Detect which cell encompasses the target text, then output its (x, y) center coordinate. 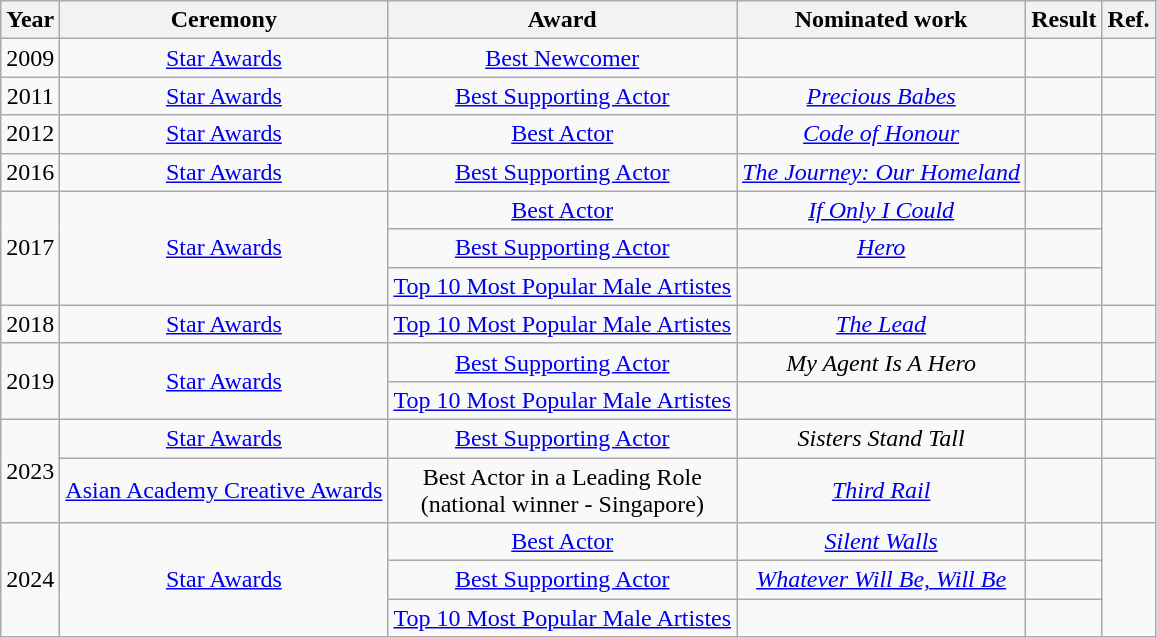
2023 (30, 470)
Code of Honour (882, 134)
Sisters Stand Tall (882, 438)
Asian Academy Creative Awards (224, 490)
2019 (30, 381)
My Agent Is A Hero (882, 362)
Ref. (1128, 20)
2011 (30, 96)
2017 (30, 248)
Award (562, 20)
Silent Walls (882, 542)
Year (30, 20)
Third Rail (882, 490)
Hero (882, 248)
Whatever Will Be, Will Be (882, 580)
2012 (30, 134)
Precious Babes (882, 96)
2009 (30, 58)
Nominated work (882, 20)
Result (1064, 20)
The Journey: Our Homeland (882, 172)
Best Newcomer (562, 58)
Best Actor in a Leading Role (national winner - Singapore) (562, 490)
2024 (30, 580)
2016 (30, 172)
If Only I Could (882, 210)
Ceremony (224, 20)
2018 (30, 324)
The Lead (882, 324)
